Extract the [x, y] coordinate from the center of the cell holding the provided text.  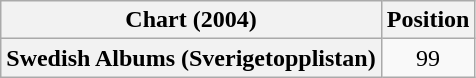
Swedish Albums (Sverigetopplistan) [191, 58]
Chart (2004) [191, 20]
99 [428, 58]
Position [428, 20]
